Pinpoint the cell where the given text exists, returning its (x, y) midpoint coordinate. 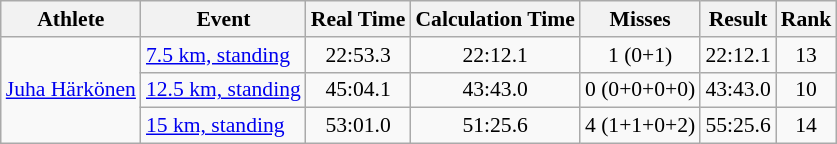
Misses (640, 19)
7.5 km, standing (224, 55)
Calculation Time (494, 19)
51:25.6 (494, 126)
Juha Härkönen (71, 90)
0 (0+0+0+0) (640, 90)
Rank (806, 19)
10 (806, 90)
55:25.6 (738, 126)
14 (806, 126)
22:53.3 (358, 55)
Result (738, 19)
15 km, standing (224, 126)
4 (1+1+0+2) (640, 126)
12.5 km, standing (224, 90)
Real Time (358, 19)
Event (224, 19)
13 (806, 55)
1 (0+1) (640, 55)
45:04.1 (358, 90)
53:01.0 (358, 126)
Athlete (71, 19)
